Scan for the cell matching the given text and deliver its (X, Y) coordinate at center. 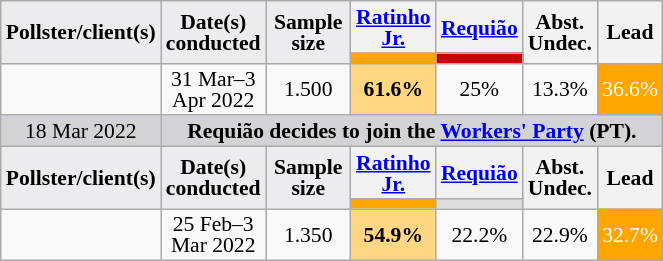
13.3% (560, 89)
61.6% (394, 89)
25% (480, 89)
1.350 (308, 235)
Requião decides to join the Workers' Party (PT). (412, 132)
31 Mar–3 Apr 2022 (214, 89)
22.9% (560, 235)
1.500 (308, 89)
54.9% (394, 235)
32.7% (630, 235)
25 Feb–3 Mar 2022 (214, 235)
22.2% (480, 235)
18 Mar 2022 (81, 132)
36.6% (630, 89)
